Search for the cell housing the specified text and yield its [X, Y] center coordinate. 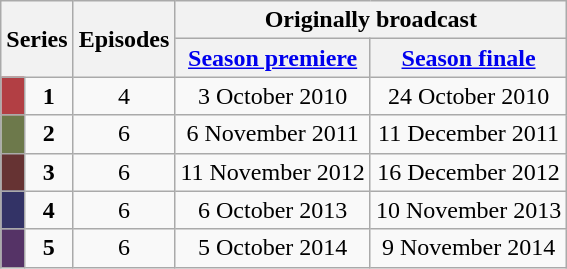
9 November 2014 [468, 248]
Episodes [124, 39]
11 November 2012 [272, 172]
6 November 2011 [272, 134]
3 [48, 172]
2 [48, 134]
16 December 2012 [468, 172]
3 October 2010 [272, 96]
6 October 2013 [272, 210]
Series [37, 39]
5 [48, 248]
11 December 2011 [468, 134]
10 November 2013 [468, 210]
24 October 2010 [468, 96]
1 [48, 96]
5 October 2014 [272, 248]
Season finale [468, 58]
Season premiere [272, 58]
Originally broadcast [371, 20]
